Locate the cell with the specified text and output its [x, y] center coordinate. 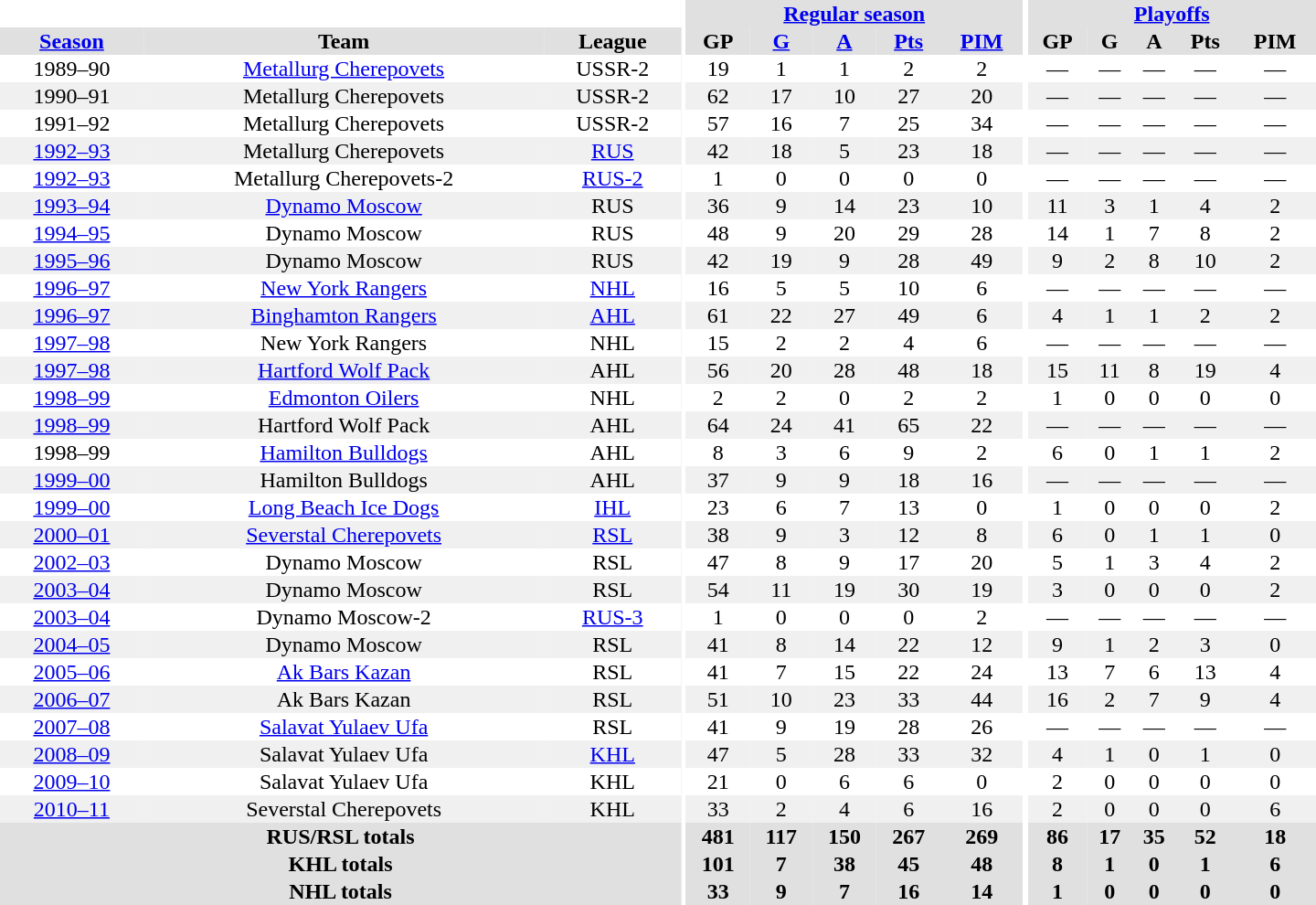
56 [717, 370]
101 [717, 864]
57 [717, 123]
League [612, 41]
21 [717, 782]
2010–11 [71, 809]
269 [982, 836]
25 [908, 123]
32 [982, 754]
86 [1057, 836]
54 [717, 590]
Long Beach Ice Dogs [344, 507]
RUS/RSL totals [340, 836]
Dynamo Moscow-2 [344, 617]
2009–10 [71, 782]
62 [717, 96]
2000–01 [71, 535]
IHL [612, 507]
1990–91 [71, 96]
37 [717, 480]
30 [908, 590]
2002–03 [71, 562]
2007–08 [71, 727]
1991–92 [71, 123]
150 [844, 836]
29 [908, 233]
64 [717, 425]
34 [982, 123]
65 [908, 425]
2005–06 [71, 672]
51 [717, 699]
Season [71, 41]
267 [908, 836]
Edmonton Oilers [344, 398]
61 [717, 315]
36 [717, 206]
Metallurg Cherepovets-2 [344, 178]
RUS-2 [612, 178]
52 [1205, 836]
2006–07 [71, 699]
2004–05 [71, 644]
NHL totals [340, 891]
2008–09 [71, 754]
Team [344, 41]
Regular season [854, 14]
481 [717, 836]
117 [781, 836]
26 [982, 727]
35 [1155, 836]
44 [982, 699]
45 [908, 864]
1989–90 [71, 69]
Playoffs [1172, 14]
Binghamton Rangers [344, 315]
KHL totals [340, 864]
1994–95 [71, 233]
1993–94 [71, 206]
RUS-3 [612, 617]
1995–96 [71, 261]
